Determine the [X, Y] coordinate at the center of the cell enclosing the given text.  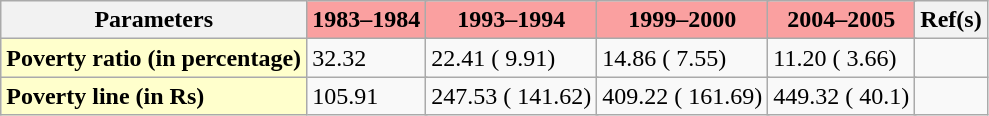
11.20 ( 3.66) [842, 58]
Poverty line (in Rs) [154, 96]
1983–1984 [366, 20]
Ref(s) [951, 20]
105.91 [366, 96]
1993–1994 [512, 20]
Parameters [154, 20]
409.22 ( 161.69) [682, 96]
449.32 ( 40.1) [842, 96]
Poverty ratio (in percentage) [154, 58]
247.53 ( 141.62) [512, 96]
32.32 [366, 58]
1999–2000 [682, 20]
2004–2005 [842, 20]
22.41 ( 9.91) [512, 58]
14.86 ( 7.55) [682, 58]
